Find where the given text appears and provide that cell's center as [X, Y] coordinate. 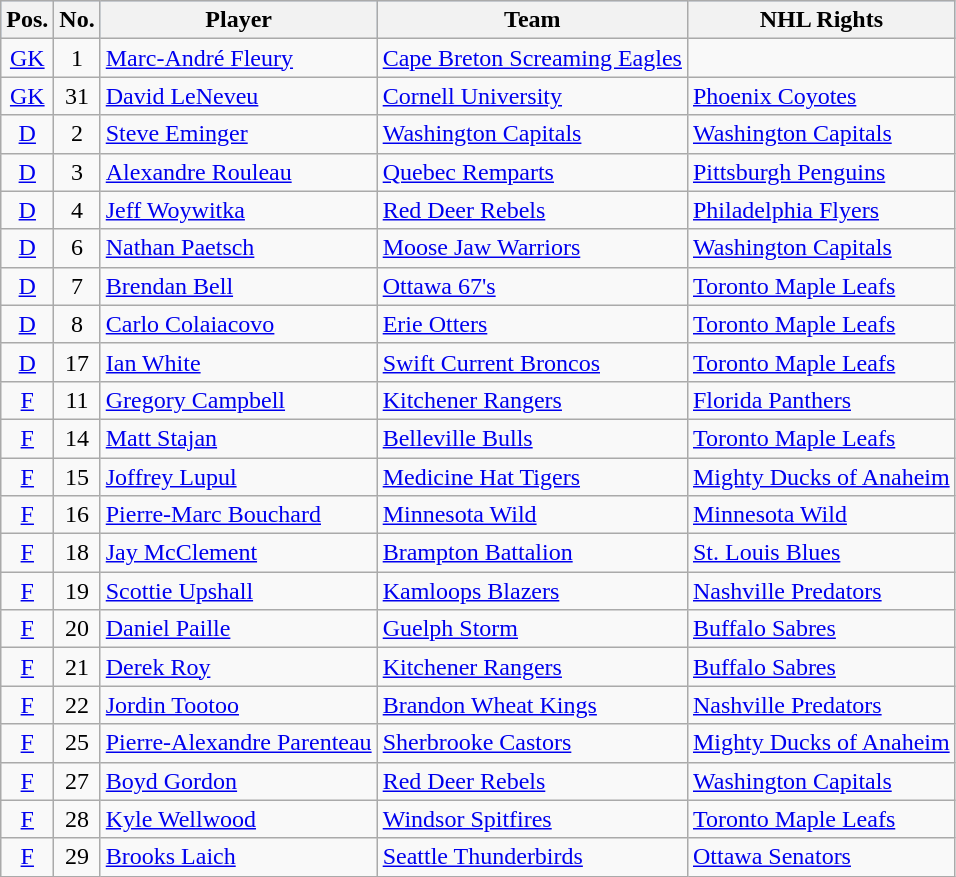
Jordin Tootoo [238, 705]
18 [77, 553]
Steve Eminger [238, 134]
Pittsburgh Penguins [821, 172]
Pierre-Marc Bouchard [238, 515]
31 [77, 96]
29 [77, 857]
6 [77, 248]
Daniel Paille [238, 629]
Gregory Campbell [238, 400]
Moose Jaw Warriors [532, 248]
Joffrey Lupul [238, 477]
19 [77, 591]
Marc-André Fleury [238, 58]
Brooks Laich [238, 857]
Derek Roy [238, 667]
Swift Current Broncos [532, 362]
22 [77, 705]
17 [77, 362]
28 [77, 819]
14 [77, 438]
David LeNeveu [238, 96]
Cornell University [532, 96]
Cape Breton Screaming Eagles [532, 58]
Guelph Storm [532, 629]
Medicine Hat Tigers [532, 477]
Seattle Thunderbirds [532, 857]
Ottawa Senators [821, 857]
Phoenix Coyotes [821, 96]
15 [77, 477]
Florida Panthers [821, 400]
2 [77, 134]
Boyd Gordon [238, 781]
Brampton Battalion [532, 553]
Alexandre Rouleau [238, 172]
Windsor Spitfires [532, 819]
Jeff Woywitka [238, 210]
Philadelphia Flyers [821, 210]
1 [77, 58]
3 [77, 172]
Ottawa 67's [532, 286]
21 [77, 667]
Jay McClement [238, 553]
25 [77, 743]
Kamloops Blazers [532, 591]
Pierre-Alexandre Parenteau [238, 743]
16 [77, 515]
Nathan Paetsch [238, 248]
Carlo Colaiacovo [238, 324]
No. [77, 20]
20 [77, 629]
4 [77, 210]
Matt Stajan [238, 438]
Belleville Bulls [532, 438]
Sherbrooke Castors [532, 743]
Team [532, 20]
NHL Rights [821, 20]
Ian White [238, 362]
St. Louis Blues [821, 553]
Brandon Wheat Kings [532, 705]
Kyle Wellwood [238, 819]
Erie Otters [532, 324]
Pos. [28, 20]
11 [77, 400]
Scottie Upshall [238, 591]
7 [77, 286]
Quebec Remparts [532, 172]
8 [77, 324]
27 [77, 781]
Player [238, 20]
Brendan Bell [238, 286]
